Determine the [x, y] coordinate at the center of the cell enclosing the given text.  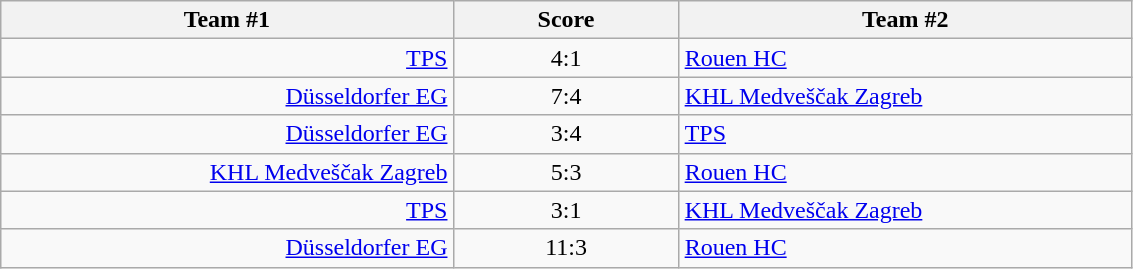
5:3 [566, 172]
Team #1 [227, 20]
3:4 [566, 134]
3:1 [566, 210]
Score [566, 20]
11:3 [566, 248]
Team #2 [905, 20]
4:1 [566, 58]
7:4 [566, 96]
